Provide the [X, Y] coordinate of the cell's center where the given text is located.  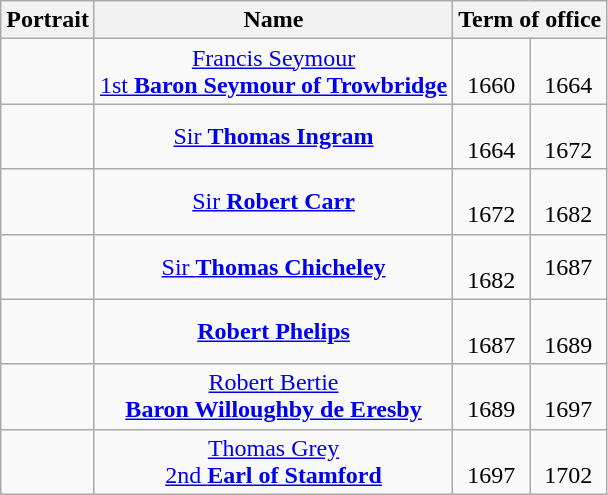
Name [273, 20]
Portrait [48, 20]
1660 [492, 72]
Sir Robert Carr [273, 202]
Francis Seymour1st Baron Seymour of Trowbridge [273, 72]
Robert BertieBaron Willoughby de Eresby [273, 396]
Sir Thomas Chicheley [273, 266]
Thomas Grey2nd Earl of Stamford [273, 462]
Term of office [530, 20]
Robert Phelips [273, 332]
1702 [568, 462]
Sir Thomas Ingram [273, 136]
